Determine the (x, y) coordinate at the center of the cell enclosing the given text.  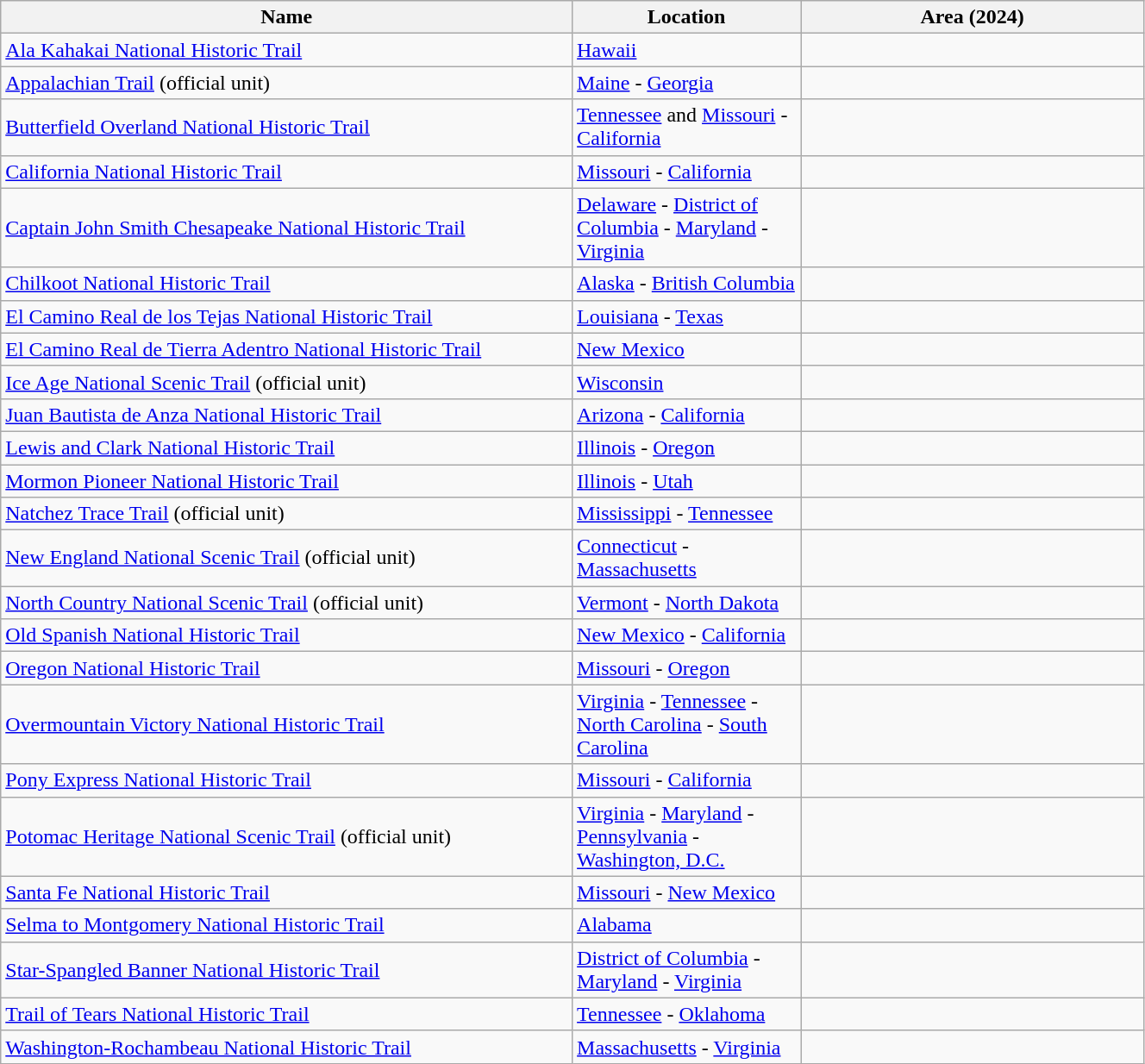
New Mexico (686, 349)
Appalachian Trail (official unit) (286, 83)
Captain John Smith Chesapeake National Historic Trail (286, 228)
New Mexico - California (686, 635)
California National Historic Trail (286, 172)
Selma to Montgomery National Historic Trail (286, 925)
Illinois - Utah (686, 480)
Connecticut - Massachusetts (686, 559)
Lewis and Clark National Historic Trail (286, 448)
Ice Age National Scenic Trail (official unit) (286, 382)
Virginia - Maryland - Pennsylvania - Washington, D.C. (686, 836)
Old Spanish National Historic Trail (286, 635)
Arizona - California (686, 415)
Massachusetts - Virginia (686, 1047)
Mississippi - Tennessee (686, 514)
Natchez Trace Trail (official unit) (286, 514)
Pony Express National Historic Trail (286, 780)
El Camino Real de los Tejas National Historic Trail (286, 316)
Missouri - New Mexico (686, 892)
Delaware - District of Columbia - Maryland - Virginia (686, 228)
Alabama (686, 925)
New England National Scenic Trail (official unit) (286, 559)
Star-Spangled Banner National Historic Trail (286, 969)
El Camino Real de Tierra Adentro National Historic Trail (286, 349)
Alaska - British Columbia (686, 284)
Overmountain Victory National Historic Trail (286, 724)
Louisiana - Texas (686, 316)
Tennessee - Oklahoma (686, 1014)
Oregon National Historic Trail (286, 668)
Ala Kahakai National Historic Trail (286, 50)
Trail of Tears National Historic Trail (286, 1014)
Tennessee and Missouri - California (686, 128)
Butterfield Overland National Historic Trail (286, 128)
Missouri - Oregon (686, 668)
Chilkoot National Historic Trail (286, 284)
Area (2024) (973, 17)
Maine - Georgia (686, 83)
Name (286, 17)
Santa Fe National Historic Trail (286, 892)
Mormon Pioneer National Historic Trail (286, 480)
Virginia - Tennessee - North Carolina - South Carolina (686, 724)
District of Columbia - Maryland - Virginia (686, 969)
Location (686, 17)
Juan Bautista de Anza National Historic Trail (286, 415)
Vermont - North Dakota (686, 603)
Illinois - Oregon (686, 448)
Washington-Rochambeau National Historic Trail (286, 1047)
Wisconsin (686, 382)
North Country National Scenic Trail (official unit) (286, 603)
Potomac Heritage National Scenic Trail (official unit) (286, 836)
Hawaii (686, 50)
